From the cell containing the given text, extract its center point as [x, y] coordinate. 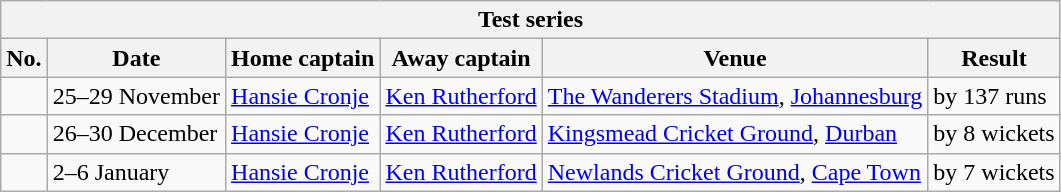
Home captain [303, 58]
Test series [530, 20]
26–30 December [136, 134]
No. [24, 58]
Date [136, 58]
by 137 runs [994, 96]
by 8 wickets [994, 134]
25–29 November [136, 96]
2–6 January [136, 172]
Away captain [461, 58]
Newlands Cricket Ground, Cape Town [735, 172]
Venue [735, 58]
by 7 wickets [994, 172]
Kingsmead Cricket Ground, Durban [735, 134]
The Wanderers Stadium, Johannesburg [735, 96]
Result [994, 58]
